From the cell containing the given text, extract its center point as [x, y] coordinate. 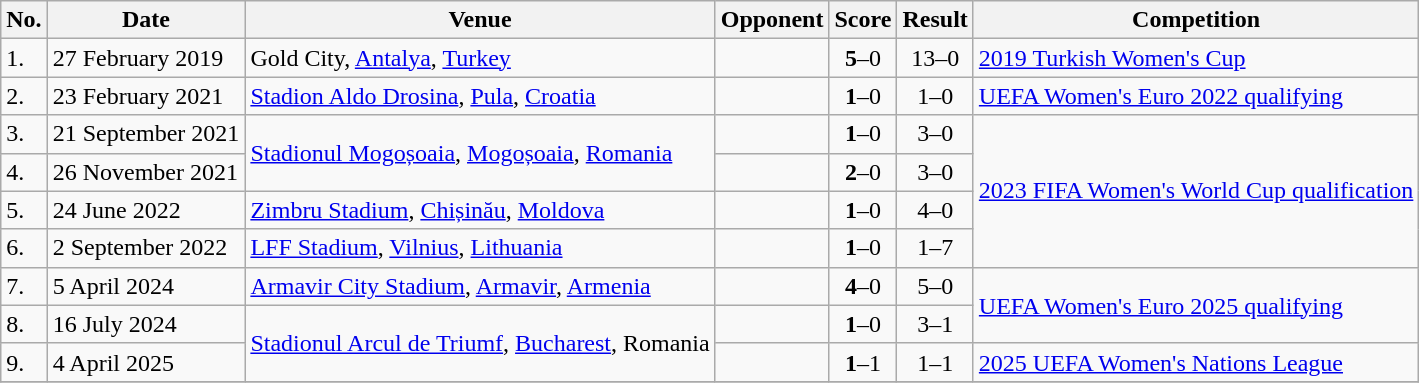
Result [935, 20]
13–0 [935, 58]
Date [146, 20]
21 September 2021 [146, 134]
27 February 2019 [146, 58]
2. [24, 96]
2025 UEFA Women's Nations League [1196, 362]
4. [24, 172]
16 July 2024 [146, 324]
LFF Stadium, Vilnius, Lithuania [480, 248]
26 November 2021 [146, 172]
Venue [480, 20]
Competition [1196, 20]
8. [24, 324]
4 April 2025 [146, 362]
Armavir City Stadium, Armavir, Armenia [480, 286]
Gold City, Antalya, Turkey [480, 58]
2 September 2022 [146, 248]
No. [24, 20]
UEFA Women's Euro 2025 qualifying [1196, 305]
Stadionul Mogoșoaia, Mogoșoaia, Romania [480, 153]
5. [24, 210]
2019 Turkish Women's Cup [1196, 58]
7. [24, 286]
24 June 2022 [146, 210]
2023 FIFA Women's World Cup qualification [1196, 191]
2–0 [863, 172]
Score [863, 20]
Zimbru Stadium, Chișinău, Moldova [480, 210]
9. [24, 362]
6. [24, 248]
UEFA Women's Euro 2022 qualifying [1196, 96]
5 April 2024 [146, 286]
1–7 [935, 248]
Opponent [772, 20]
Stadion Aldo Drosina, Pula, Croatia [480, 96]
Stadionul Arcul de Triumf, Bucharest, Romania [480, 343]
1. [24, 58]
3. [24, 134]
3–1 [935, 324]
23 February 2021 [146, 96]
